Return [x, y] of the center of cell containing provided text 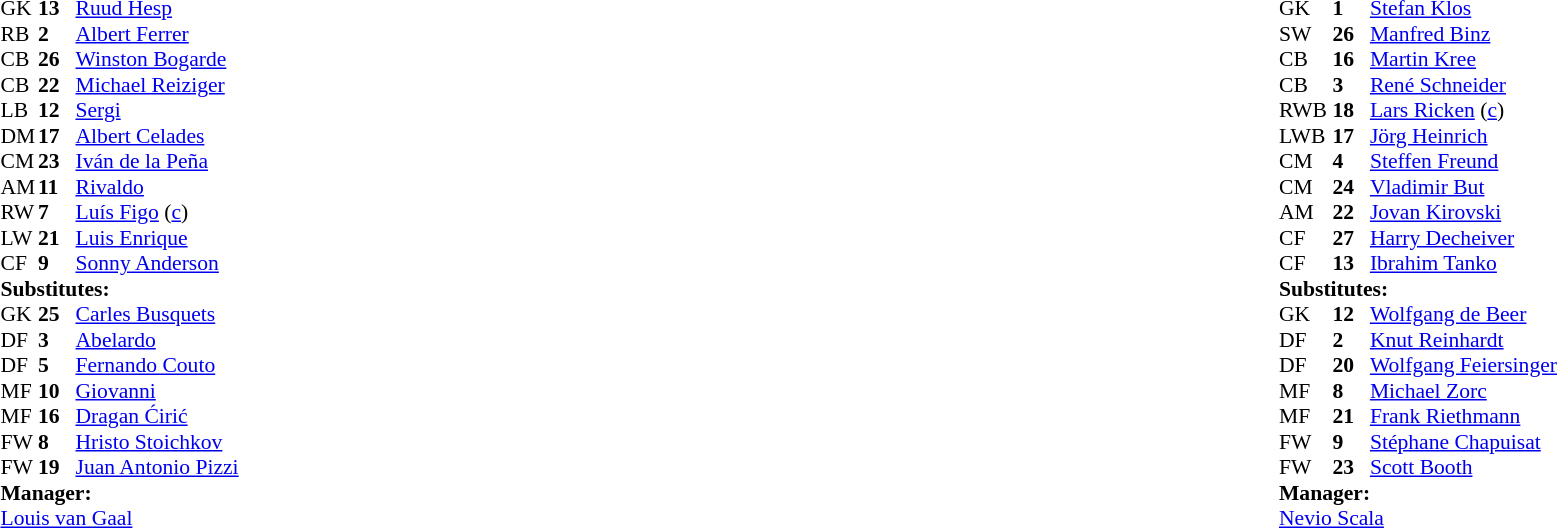
Harry Decheiver [1464, 238]
Hristo Stoichkov [158, 442]
LB [19, 111]
11 [57, 187]
Lars Ricken (c) [1464, 111]
Luis Enrique [158, 238]
Fernando Couto [158, 365]
RWB [1306, 111]
7 [57, 213]
Jovan Kirovski [1464, 213]
Scott Booth [1464, 467]
DM [19, 136]
RW [19, 213]
Carles Busquets [158, 315]
Sergi [158, 111]
27 [1351, 238]
SW [1306, 34]
LW [19, 238]
Michael Zorc [1464, 391]
Juan Antonio Pizzi [158, 467]
Vladimir But [1464, 187]
Jörg Heinrich [1464, 136]
24 [1351, 187]
Wolfgang Feiersinger [1464, 365]
Martin Kree [1464, 59]
13 [1351, 263]
Frank Riethmann [1464, 417]
Abelardo [158, 340]
Rivaldo [158, 187]
Dragan Ćirić [158, 417]
10 [57, 391]
RB [19, 34]
4 [1351, 161]
Stéphane Chapuisat [1464, 442]
20 [1351, 365]
19 [57, 467]
Knut Reinhardt [1464, 340]
25 [57, 315]
18 [1351, 111]
Winston Bogarde [158, 59]
Steffen Freund [1464, 161]
Michael Reiziger [158, 85]
Sonny Anderson [158, 263]
Manfred Binz [1464, 34]
Albert Celades [158, 136]
Ibrahim Tanko [1464, 263]
Albert Ferrer [158, 34]
Wolfgang de Beer [1464, 315]
Giovanni [158, 391]
Iván de la Peña [158, 161]
Luís Figo (c) [158, 213]
René Schneider [1464, 85]
LWB [1306, 136]
5 [57, 365]
